Provide the [x, y] coordinate of the cell's center where the given text is located.  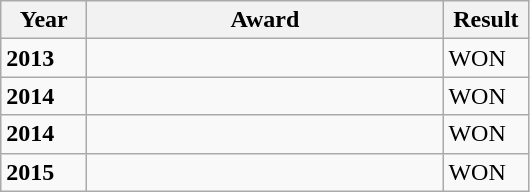
Result [486, 20]
Year [44, 20]
2013 [44, 58]
Award [265, 20]
2015 [44, 172]
